Detect which cell encompasses the target text, then output its (x, y) center coordinate. 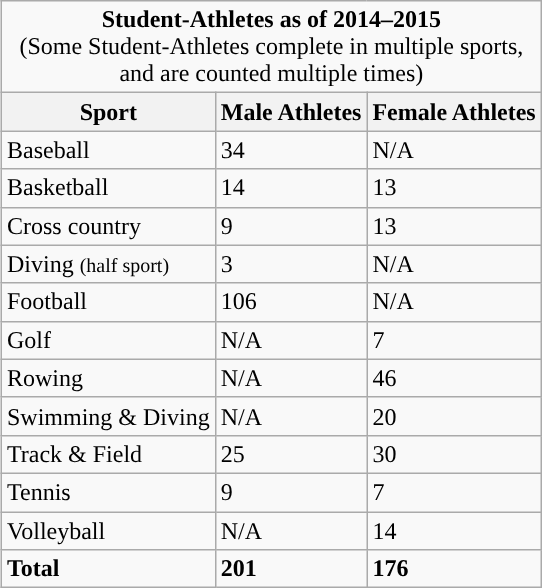
Diving (half sport) (108, 264)
Rowing (108, 378)
3 (291, 264)
30 (454, 454)
20 (454, 416)
Female Athletes (454, 112)
Sport (108, 112)
Track & Field (108, 454)
46 (454, 378)
201 (291, 569)
Golf (108, 340)
Basketball (108, 188)
Tennis (108, 492)
25 (291, 454)
Student-Athletes as of 2014–2015(Some Student-Athletes complete in multiple sports,and are counted multiple times) (271, 47)
Swimming & Diving (108, 416)
176 (454, 569)
Football (108, 302)
Cross country (108, 226)
Total (108, 569)
Baseball (108, 150)
Volleyball (108, 531)
Male Athletes (291, 112)
106 (291, 302)
34 (291, 150)
